Find where the given text appears and provide that cell's center as (x, y) coordinate. 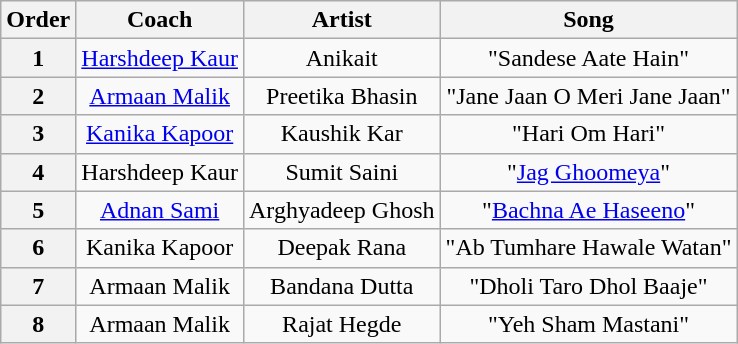
Order (38, 20)
3 (38, 134)
Deepak Rana (342, 248)
Rajat Hegde (342, 324)
Arghyadeep Ghosh (342, 210)
"Yeh Sham Mastani" (588, 324)
Anikait (342, 58)
"Bachna Ae Haseeno" (588, 210)
Preetika Bhasin (342, 96)
"Ab Tumhare Hawale Watan" (588, 248)
4 (38, 172)
"Hari Om Hari" (588, 134)
"Jag Ghoomeya" (588, 172)
Coach (160, 20)
Artist (342, 20)
Bandana Dutta (342, 286)
Adnan Sami (160, 210)
"Jane Jaan O Meri Jane Jaan" (588, 96)
7 (38, 286)
6 (38, 248)
Song (588, 20)
2 (38, 96)
"Dholi Taro Dhol Baaje" (588, 286)
5 (38, 210)
8 (38, 324)
1 (38, 58)
"Sandese Aate Hain" (588, 58)
Sumit Saini (342, 172)
Kaushik Kar (342, 134)
